Output the [X, Y] coordinate of the center of the cell containing the given text.  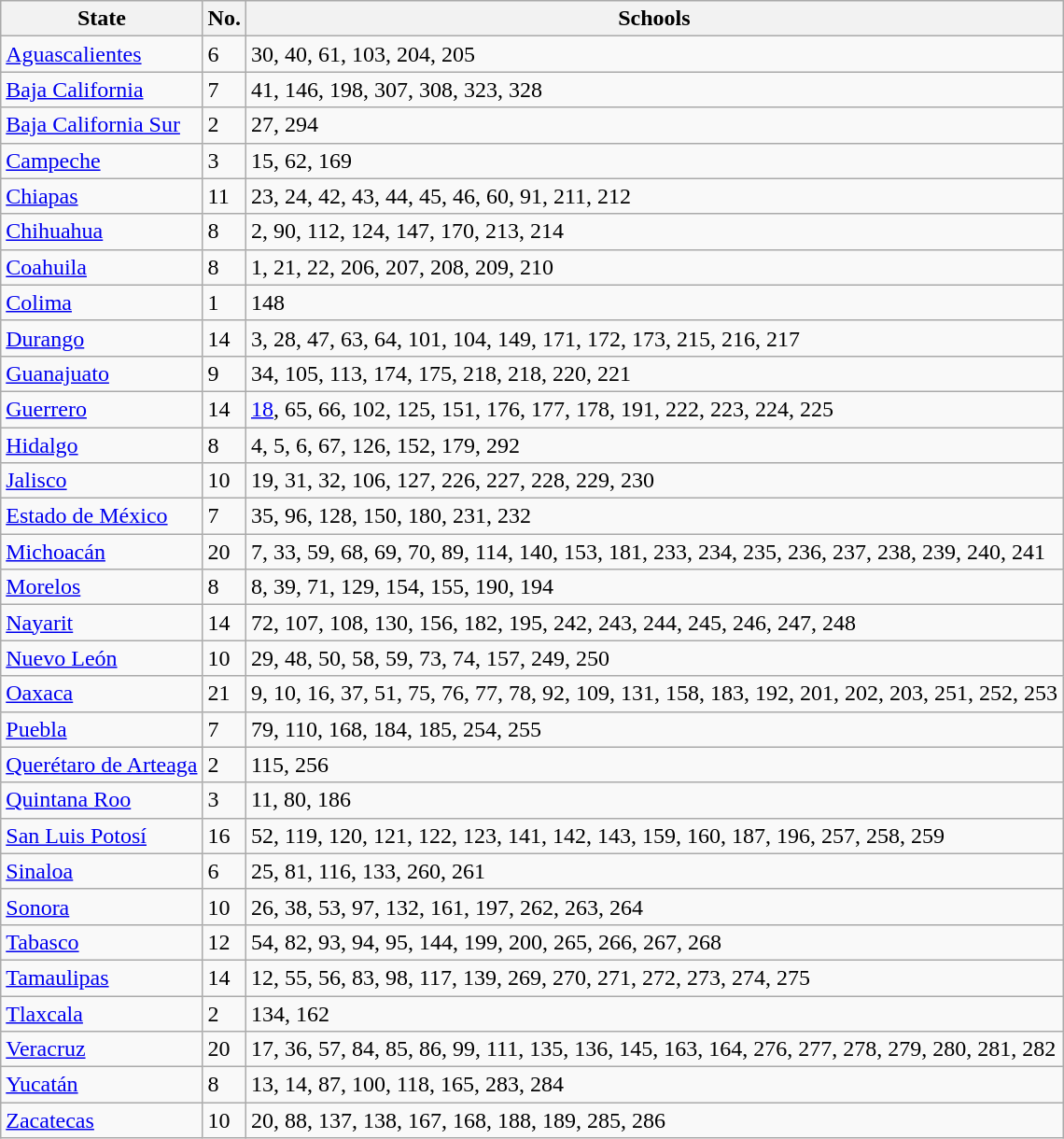
Nayarit [102, 623]
Guanajuato [102, 373]
9 [224, 373]
Nuevo León [102, 658]
134, 162 [653, 1013]
23, 24, 42, 43, 44, 45, 46, 60, 91, 211, 212 [653, 196]
Morelos [102, 587]
Coahuila [102, 267]
4, 5, 6, 67, 126, 152, 179, 292 [653, 445]
34, 105, 113, 174, 175, 218, 218, 220, 221 [653, 373]
16 [224, 836]
2, 90, 112, 124, 147, 170, 213, 214 [653, 232]
13, 14, 87, 100, 118, 165, 283, 284 [653, 1085]
Oaxaca [102, 694]
Baja California [102, 90]
115, 256 [653, 765]
8, 39, 71, 129, 154, 155, 190, 194 [653, 587]
54, 82, 93, 94, 95, 144, 199, 200, 265, 266, 267, 268 [653, 942]
72, 107, 108, 130, 156, 182, 195, 242, 243, 244, 245, 246, 247, 248 [653, 623]
Estado de México [102, 516]
35, 96, 128, 150, 180, 231, 232 [653, 516]
Querétaro de Arteaga [102, 765]
27, 294 [653, 125]
17, 36, 57, 84, 85, 86, 99, 111, 135, 136, 145, 163, 164, 276, 277, 278, 279, 280, 281, 282 [653, 1049]
Veracruz [102, 1049]
12 [224, 942]
Chiapas [102, 196]
Guerrero [102, 409]
Zacatecas [102, 1120]
79, 110, 168, 184, 185, 254, 255 [653, 729]
25, 81, 116, 133, 260, 261 [653, 871]
3, 28, 47, 63, 64, 101, 104, 149, 171, 172, 173, 215, 216, 217 [653, 338]
No. [224, 19]
Colima [102, 302]
State [102, 19]
Chihuahua [102, 232]
Hidalgo [102, 445]
Jalisco [102, 481]
Aguascalientes [102, 54]
21 [224, 694]
San Luis Potosí [102, 836]
20, 88, 137, 138, 167, 168, 188, 189, 285, 286 [653, 1120]
Yucatán [102, 1085]
30, 40, 61, 103, 204, 205 [653, 54]
Baja California Sur [102, 125]
Quintana Roo [102, 800]
Tlaxcala [102, 1013]
Schools [653, 19]
29, 48, 50, 58, 59, 73, 74, 157, 249, 250 [653, 658]
148 [653, 302]
Tamaulipas [102, 977]
1, 21, 22, 206, 207, 208, 209, 210 [653, 267]
Tabasco [102, 942]
Campeche [102, 161]
9, 10, 16, 37, 51, 75, 76, 77, 78, 92, 109, 131, 158, 183, 192, 201, 202, 203, 251, 252, 253 [653, 694]
26, 38, 53, 97, 132, 161, 197, 262, 263, 264 [653, 907]
Sinaloa [102, 871]
7, 33, 59, 68, 69, 70, 89, 114, 140, 153, 181, 233, 234, 235, 236, 237, 238, 239, 240, 241 [653, 552]
41, 146, 198, 307, 308, 323, 328 [653, 90]
52, 119, 120, 121, 122, 123, 141, 142, 143, 159, 160, 187, 196, 257, 258, 259 [653, 836]
Michoacán [102, 552]
11, 80, 186 [653, 800]
Sonora [102, 907]
11 [224, 196]
Puebla [102, 729]
19, 31, 32, 106, 127, 226, 227, 228, 229, 230 [653, 481]
12, 55, 56, 83, 98, 117, 139, 269, 270, 271, 272, 273, 274, 275 [653, 977]
15, 62, 169 [653, 161]
1 [224, 302]
Durango [102, 338]
18, 65, 66, 102, 125, 151, 176, 177, 178, 191, 222, 223, 224, 225 [653, 409]
